Locate the cell with the specified text and output its (x, y) center coordinate. 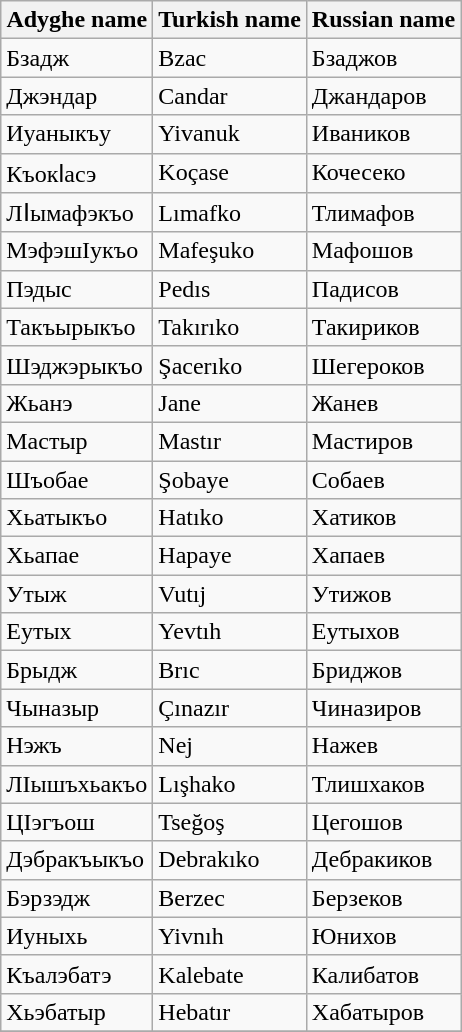
Berzec (230, 898)
Иуныхь (77, 936)
Иуаныкъу (77, 134)
Vutıj (230, 594)
Çınazır (230, 708)
Şacerıko (230, 365)
Падисов (383, 289)
Иваников (383, 134)
Шъобае (77, 479)
Джандаров (383, 96)
Koçase (230, 173)
Hatıko (230, 518)
Тлимафов (383, 213)
Еутыхов (383, 632)
Lımafko (230, 213)
ЦIэгъош (77, 822)
Жьанэ (77, 403)
Bzac (230, 58)
Adyghe name (77, 20)
Yivanuk (230, 134)
Мафошов (383, 251)
МэфэшIукъо (77, 251)
Къокӏасэ (77, 173)
Turkish name (230, 20)
Yivnıh (230, 936)
Юнихов (383, 936)
Hapaye (230, 556)
Чиназиров (383, 708)
Тлишхаков (383, 784)
Собаев (383, 479)
Дэбракъыкъо (77, 860)
Бзаджов (383, 58)
Чыназыр (77, 708)
Kalebate (230, 974)
Бзадж (77, 58)
ЛӀымафэкъо (77, 213)
Хатиков (383, 518)
Еутых (77, 632)
Брыдж (77, 670)
Такириков (383, 327)
Мастыр (77, 441)
Мастиров (383, 441)
Jane (230, 403)
Пэдыс (77, 289)
Шэджэрыкъо (77, 365)
Candar (230, 96)
Шегероков (383, 365)
Дебракиков (383, 860)
Nej (230, 746)
Бэрзэдж (77, 898)
Жанев (383, 403)
Утыж (77, 594)
Mafeşuko (230, 251)
Hebatır (230, 1012)
Нажев (383, 746)
Takırıko (230, 327)
Хьатыкъо (77, 518)
Tseğoş (230, 822)
Mastır (230, 441)
Такъырыкъо (77, 327)
Бриджов (383, 670)
Yevtıh (230, 632)
Pedıs (230, 289)
Хапаев (383, 556)
Şobaye (230, 479)
Brıc (230, 670)
Къалэбатэ (77, 974)
Хьэбатыр (77, 1012)
Russian name (383, 20)
Lışhako (230, 784)
Хьапае (77, 556)
ЛIышъхьакъо (77, 784)
Утижов (383, 594)
Хабатыров (383, 1012)
Кочесеко (383, 173)
Берзеков (383, 898)
Джэндар (77, 96)
Нэжъ (77, 746)
Цегошов (383, 822)
Debrakıko (230, 860)
Калибатов (383, 974)
